Find where the given text appears and provide that cell's center as (x, y) coordinate. 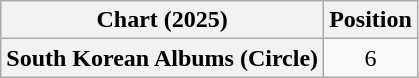
Position (371, 20)
6 (371, 58)
South Korean Albums (Circle) (162, 58)
Chart (2025) (162, 20)
